From the cell containing the given text, extract its center point as [x, y] coordinate. 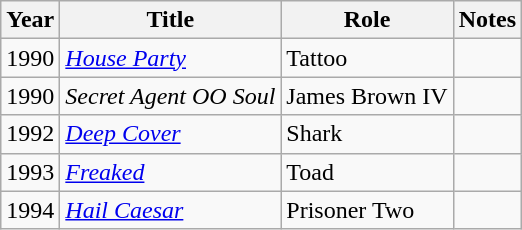
1994 [30, 210]
Notes [487, 20]
1992 [30, 134]
James Brown IV [367, 96]
Year [30, 20]
House Party [170, 58]
Deep Cover [170, 134]
Prisoner Two [367, 210]
Title [170, 20]
Freaked [170, 172]
1993 [30, 172]
Hail Caesar [170, 210]
Toad [367, 172]
Secret Agent OO Soul [170, 96]
Shark [367, 134]
Role [367, 20]
Tattoo [367, 58]
